Scan for the cell matching the given text and deliver its (x, y) coordinate at center. 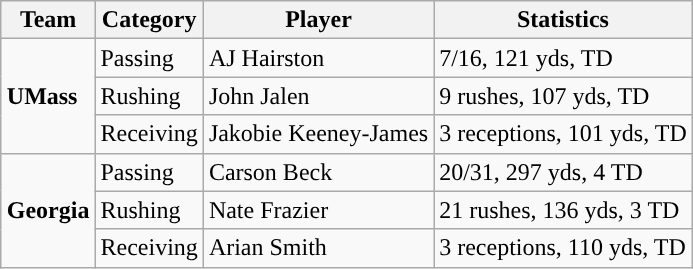
Georgia (48, 210)
Carson Beck (318, 172)
7/16, 121 yds, TD (564, 58)
Statistics (564, 20)
John Jalen (318, 96)
21 rushes, 136 yds, 3 TD (564, 210)
9 rushes, 107 yds, TD (564, 96)
UMass (48, 96)
Arian Smith (318, 248)
3 receptions, 110 yds, TD (564, 248)
3 receptions, 101 yds, TD (564, 134)
Nate Frazier (318, 210)
Team (48, 20)
AJ Hairston (318, 58)
Category (149, 20)
Jakobie Keeney-James (318, 134)
Player (318, 20)
20/31, 297 yds, 4 TD (564, 172)
